Find where the given text appears and provide that cell's center as [x, y] coordinate. 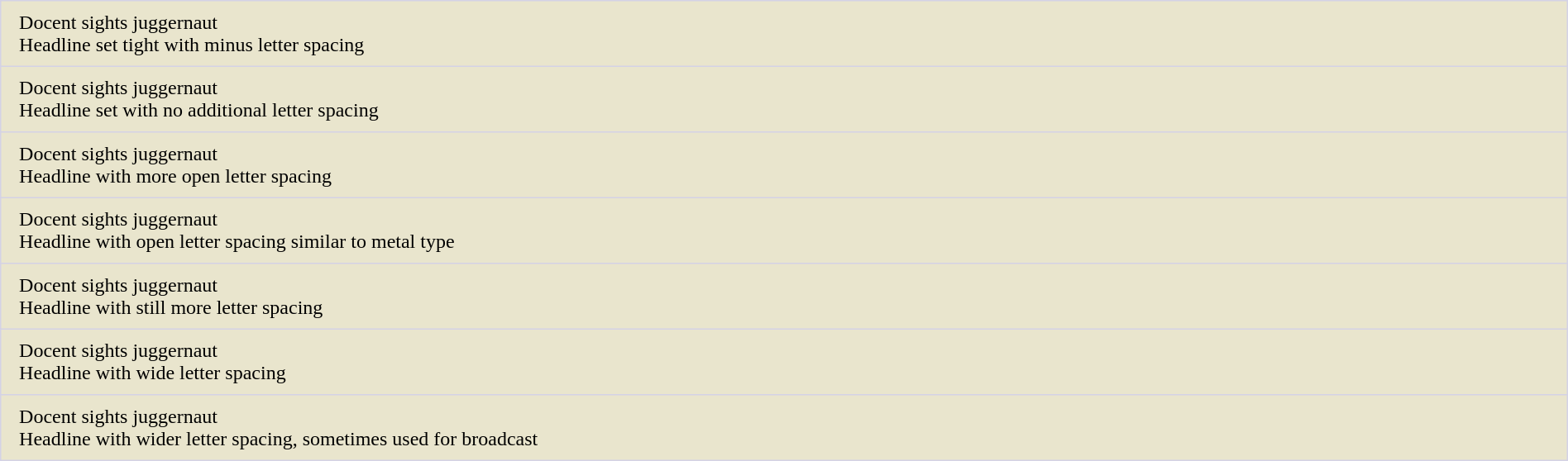
Docent sights juggernautHeadline with still more letter spacing [784, 297]
Docent sights juggernautHeadline set tight with minus letter spacing [784, 34]
Docent sights juggernautHeadline with wider letter spacing, sometimes used for broadcast [784, 428]
Docent sights juggernautHeadline set with no additional letter spacing [784, 99]
Docent sights juggernautHeadline with open letter spacing similar to metal type [784, 230]
Docent sights juggernautHeadline with wide letter spacing [784, 362]
Docent sights juggernautHeadline with more open letter spacing [784, 165]
